Determine the (X, Y) coordinate at the center of the cell enclosing the given text.  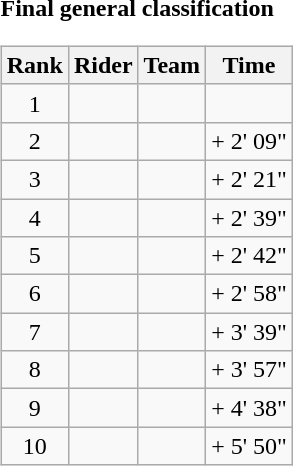
Rider (103, 65)
+ 3' 57" (250, 370)
8 (34, 370)
1 (34, 103)
+ 2' 58" (250, 294)
3 (34, 179)
+ 2' 09" (250, 141)
10 (34, 446)
+ 4' 38" (250, 408)
+ 5' 50" (250, 446)
Rank (34, 65)
4 (34, 217)
2 (34, 141)
Time (250, 65)
6 (34, 294)
5 (34, 256)
+ 2' 39" (250, 217)
7 (34, 332)
+ 3' 39" (250, 332)
+ 2' 21" (250, 179)
+ 2' 42" (250, 256)
9 (34, 408)
Team (172, 65)
